Return the [x, y] coordinate for the center point of the cell that contains the specified text.  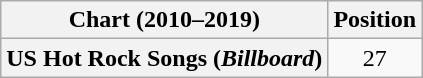
Chart (2010–2019) [164, 20]
US Hot Rock Songs (Billboard) [164, 58]
27 [375, 58]
Position [375, 20]
